Locate the cell with the specified text and output its [x, y] center coordinate. 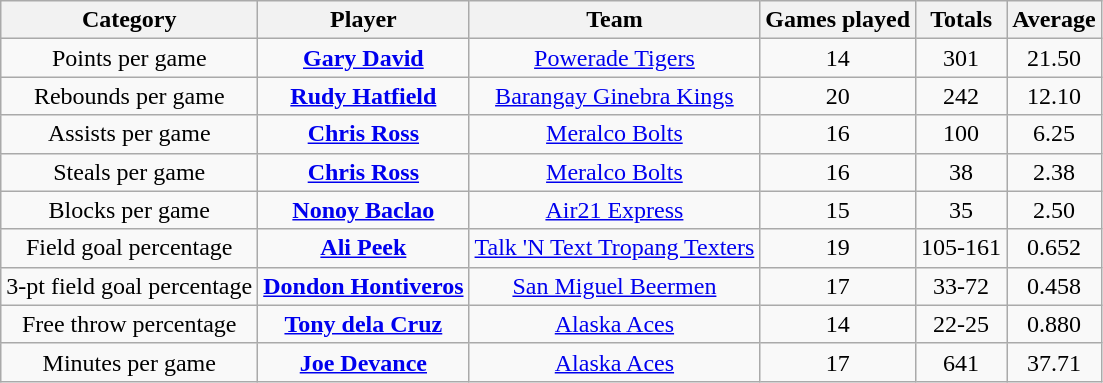
35 [962, 210]
Team [614, 20]
Field goal percentage [130, 248]
Rudy Hatfield [364, 96]
105-161 [962, 248]
0.880 [1054, 324]
Player [364, 20]
Air21 Express [614, 210]
Points per game [130, 58]
2.38 [1054, 172]
Rebounds per game [130, 96]
2.50 [1054, 210]
Blocks per game [130, 210]
Dondon Hontiveros [364, 286]
15 [838, 210]
Joe Devance [364, 362]
38 [962, 172]
Tony dela Cruz [364, 324]
19 [838, 248]
301 [962, 58]
20 [838, 96]
Talk 'N Text Tropang Texters [614, 248]
Steals per game [130, 172]
242 [962, 96]
Nonoy Baclao [364, 210]
33-72 [962, 286]
Free throw percentage [130, 324]
Totals [962, 20]
6.25 [1054, 134]
Ali Peek [364, 248]
100 [962, 134]
Assists per game [130, 134]
Minutes per game [130, 362]
0.652 [1054, 248]
3-pt field goal percentage [130, 286]
Games played [838, 20]
Barangay Ginebra Kings [614, 96]
Gary David [364, 58]
Powerade Tigers [614, 58]
0.458 [1054, 286]
37.71 [1054, 362]
641 [962, 362]
21.50 [1054, 58]
12.10 [1054, 96]
San Miguel Beermen [614, 286]
22-25 [962, 324]
Average [1054, 20]
Category [130, 20]
